Detect which cell encompasses the target text, then output its [X, Y] center coordinate. 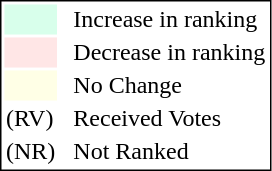
Not Ranked [170, 151]
(NR) [30, 151]
Decrease in ranking [170, 53]
Increase in ranking [170, 19]
(RV) [30, 119]
No Change [170, 85]
Received Votes [170, 119]
